For the text-containing cell, return its midpoint in (x, y) coordinate format. 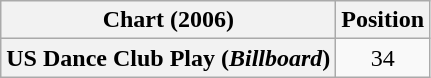
Chart (2006) (168, 20)
34 (383, 58)
Position (383, 20)
US Dance Club Play (Billboard) (168, 58)
